Extract the (x, y) coordinate from the center of the cell holding the provided text.  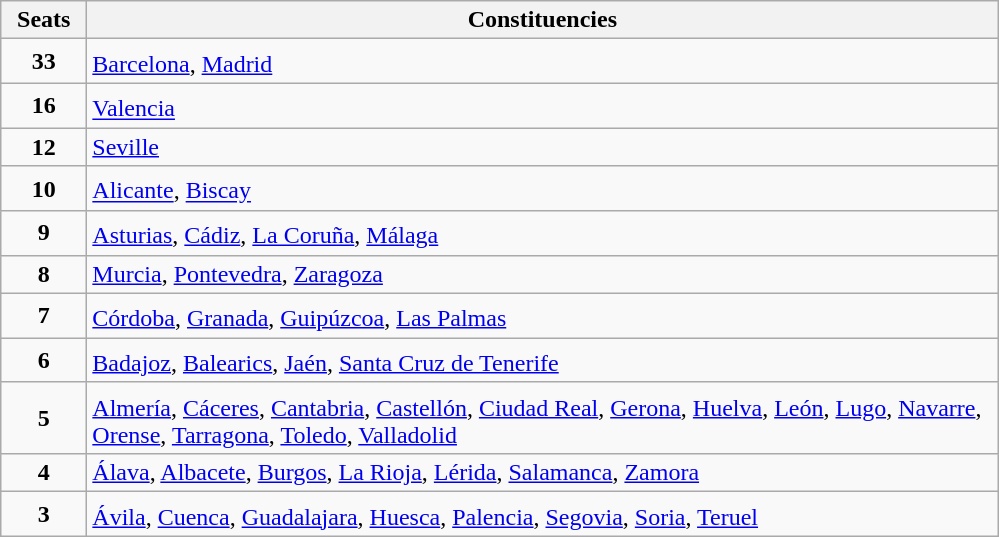
Seville (542, 147)
Almería, Cáceres, Cantabria, Castellón, Ciudad Real, Gerona, Huelva, León, Lugo, Navarre, Orense, Tarragona, Toledo, Valladolid (542, 418)
Badajoz, Balearics, Jaén, Santa Cruz de Tenerife (542, 360)
Asturias, Cádiz, La Coruña, Málaga (542, 234)
Ávila, Cuenca, Guadalajara, Huesca, Palencia, Segovia, Soria, Teruel (542, 514)
10 (44, 188)
6 (44, 360)
Murcia, Pontevedra, Zaragoza (542, 274)
33 (44, 62)
Seats (44, 20)
Valencia (542, 106)
16 (44, 106)
Álava, Albacete, Burgos, La Rioja, Lérida, Salamanca, Zamora (542, 473)
7 (44, 316)
3 (44, 514)
12 (44, 147)
Córdoba, Granada, Guipúzcoa, Las Palmas (542, 316)
4 (44, 473)
5 (44, 418)
9 (44, 234)
Alicante, Biscay (542, 188)
Constituencies (542, 20)
Barcelona, Madrid (542, 62)
8 (44, 274)
